Output the [X, Y] coordinate of the center of the cell containing the given text.  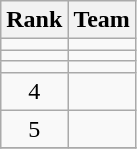
5 [34, 129]
Rank [34, 20]
Team [102, 20]
4 [34, 91]
